Identify which cell holds the provided text, then report its [X, Y] central coordinate. 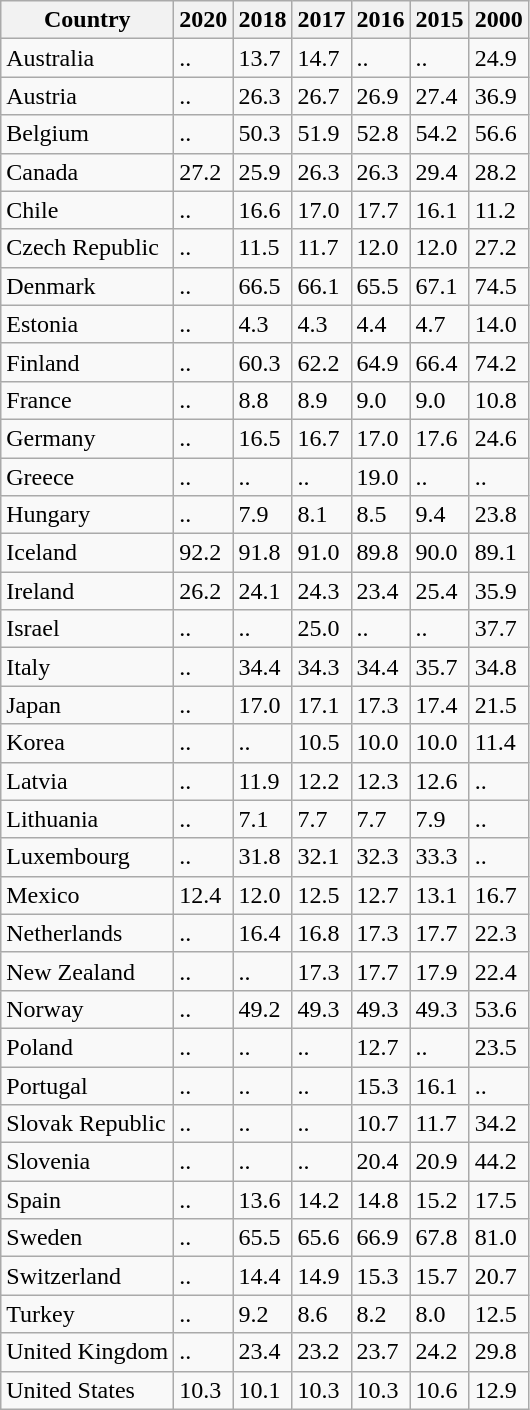
United States [88, 1390]
Mexico [88, 895]
Estonia [88, 324]
2017 [322, 20]
8.6 [322, 1314]
17.4 [440, 705]
13.6 [262, 1200]
20.9 [440, 1162]
25.9 [262, 172]
14.8 [380, 1200]
19.0 [380, 477]
25.0 [322, 629]
32.1 [322, 857]
Greece [88, 477]
65.6 [322, 1238]
17.5 [498, 1200]
Finland [88, 362]
32.3 [380, 857]
11.9 [262, 781]
United Kingdom [88, 1352]
35.9 [498, 591]
67.1 [440, 286]
53.6 [498, 1009]
Lithuania [88, 819]
16.6 [262, 210]
11.4 [498, 743]
Italy [88, 667]
66.5 [262, 286]
23.2 [322, 1352]
Poland [88, 1047]
Belgium [88, 134]
60.3 [262, 362]
2015 [440, 20]
12.2 [322, 781]
64.9 [380, 362]
23.7 [380, 1352]
Canada [88, 172]
Austria [88, 96]
Czech Republic [88, 248]
14.7 [322, 58]
8.1 [322, 515]
4.7 [440, 324]
Ireland [88, 591]
34.2 [498, 1124]
34.3 [322, 667]
14.0 [498, 324]
16.8 [322, 933]
Slovak Republic [88, 1124]
11.5 [262, 248]
35.7 [440, 667]
Chile [88, 210]
10.7 [380, 1124]
France [88, 400]
22.4 [498, 971]
23.5 [498, 1047]
66.4 [440, 362]
Luxembourg [88, 857]
12.3 [380, 781]
16.5 [262, 438]
13.7 [262, 58]
10.6 [440, 1390]
26.7 [322, 96]
24.9 [498, 58]
21.5 [498, 705]
25.4 [440, 591]
36.9 [498, 96]
Netherlands [88, 933]
51.9 [322, 134]
14.4 [262, 1276]
20.4 [380, 1162]
12.6 [440, 781]
2018 [262, 20]
8.5 [380, 515]
91.0 [322, 553]
91.8 [262, 553]
49.2 [262, 1009]
17.6 [440, 438]
Germany [88, 438]
Israel [88, 629]
Korea [88, 743]
24.6 [498, 438]
Turkey [88, 1314]
8.9 [322, 400]
62.2 [322, 362]
9.4 [440, 515]
16.4 [262, 933]
Denmark [88, 286]
Slovenia [88, 1162]
Australia [88, 58]
27.4 [440, 96]
22.3 [498, 933]
34.8 [498, 667]
New Zealand [88, 971]
2020 [204, 20]
26.9 [380, 96]
17.9 [440, 971]
29.4 [440, 172]
12.9 [498, 1390]
7.1 [262, 819]
33.3 [440, 857]
74.5 [498, 286]
14.9 [322, 1276]
29.8 [498, 1352]
2016 [380, 20]
10.1 [262, 1390]
56.6 [498, 134]
92.2 [204, 553]
54.2 [440, 134]
24.3 [322, 591]
Switzerland [88, 1276]
10.8 [498, 400]
12.4 [204, 895]
17.1 [322, 705]
31.8 [262, 857]
44.2 [498, 1162]
74.2 [498, 362]
Hungary [88, 515]
2000 [498, 20]
20.7 [498, 1276]
26.2 [204, 591]
Spain [88, 1200]
81.0 [498, 1238]
37.7 [498, 629]
Latvia [88, 781]
9.2 [262, 1314]
8.2 [380, 1314]
66.9 [380, 1238]
8.0 [440, 1314]
15.7 [440, 1276]
90.0 [440, 553]
10.5 [322, 743]
89.1 [498, 553]
24.1 [262, 591]
Sweden [88, 1238]
52.8 [380, 134]
89.8 [380, 553]
Portugal [88, 1085]
14.2 [322, 1200]
Iceland [88, 553]
67.8 [440, 1238]
Country [88, 20]
66.1 [322, 286]
Norway [88, 1009]
11.2 [498, 210]
24.2 [440, 1352]
13.1 [440, 895]
8.8 [262, 400]
50.3 [262, 134]
23.8 [498, 515]
15.2 [440, 1200]
Japan [88, 705]
4.4 [380, 324]
28.2 [498, 172]
